Output the [X, Y] coordinate of the center of the cell containing the given text.  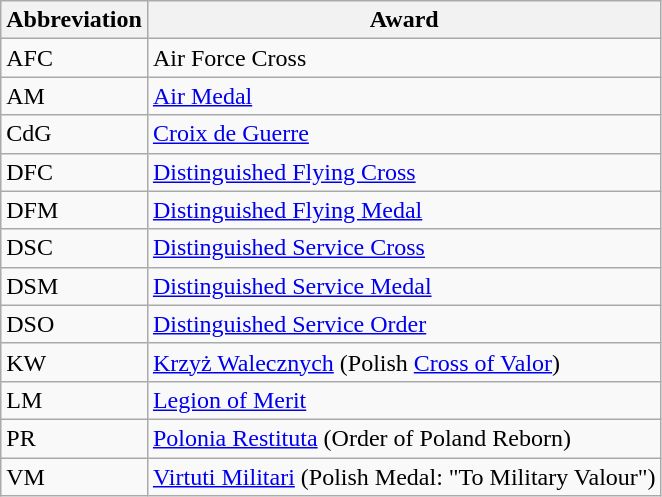
DSC [74, 248]
Distinguished Service Cross [404, 248]
Distinguished Service Order [404, 324]
Distinguished Flying Cross [404, 172]
Legion of Merit [404, 400]
LM [74, 400]
AFC [74, 58]
CdG [74, 134]
DSO [74, 324]
Air Medal [404, 96]
KW [74, 362]
Croix de Guerre [404, 134]
Distinguished Flying Medal [404, 210]
DFC [74, 172]
VM [74, 477]
Distinguished Service Medal [404, 286]
Abbreviation [74, 20]
Krzyż Walecznych (Polish Cross of Valor) [404, 362]
PR [74, 438]
Award [404, 20]
Virtuti Militari (Polish Medal: "To Military Valour") [404, 477]
AM [74, 96]
Polonia Restituta (Order of Poland Reborn) [404, 438]
DFM [74, 210]
Air Force Cross [404, 58]
DSM [74, 286]
